Return [X, Y] of the center of cell containing provided text 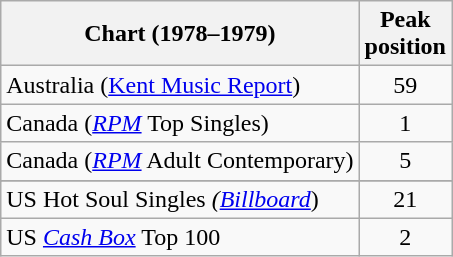
21 [405, 199]
Chart (1978–1979) [180, 34]
US Cash Box Top 100 [180, 237]
2 [405, 237]
Australia (Kent Music Report) [180, 85]
Canada (RPM Adult Contemporary) [180, 161]
Canada (RPM Top Singles) [180, 123]
1 [405, 123]
US Hot Soul Singles (Billboard) [180, 199]
5 [405, 161]
Peakposition [405, 34]
59 [405, 85]
